Return (x, y) of the center of cell containing provided text 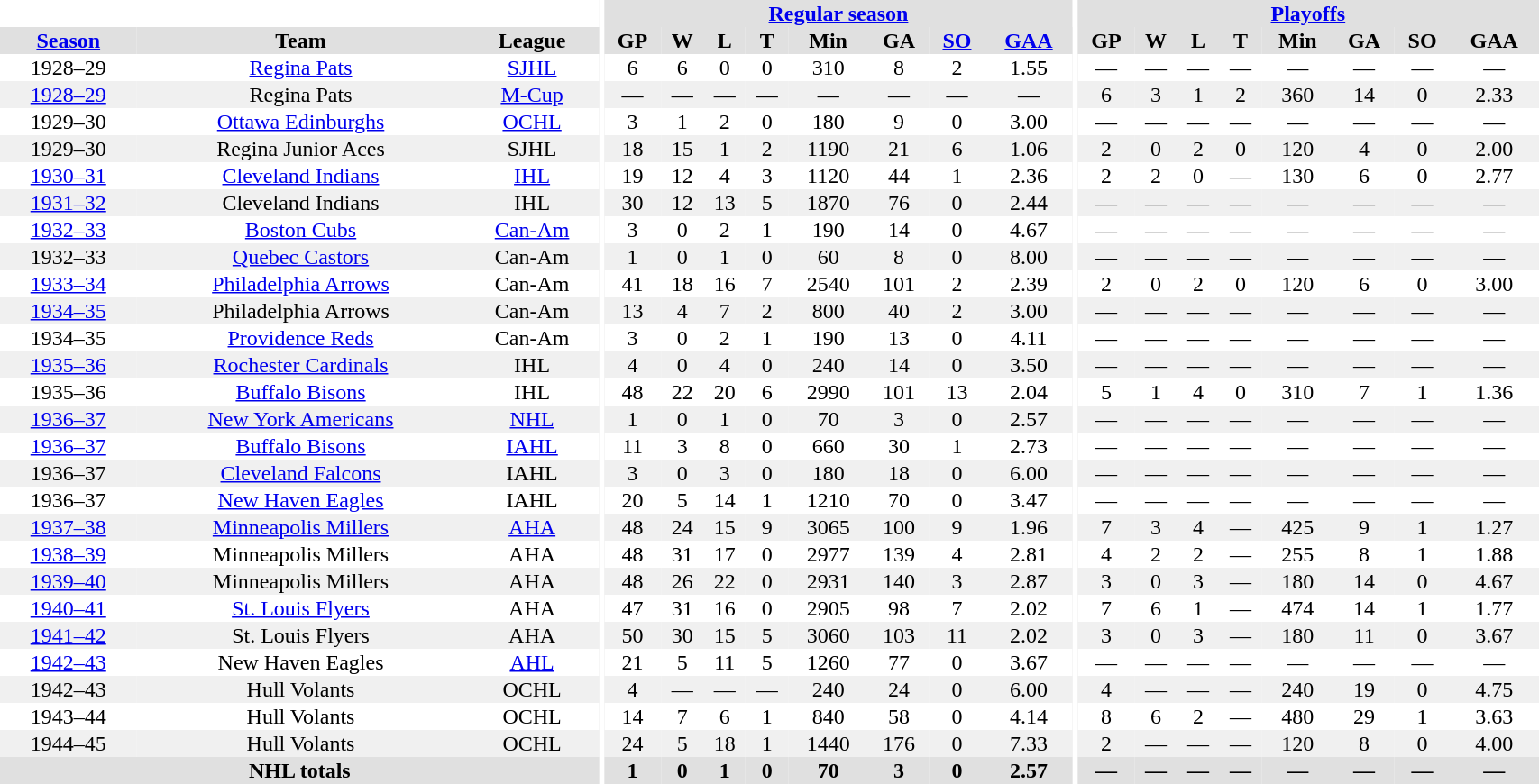
3065 (828, 527)
176 (899, 743)
103 (899, 635)
1941–42 (69, 635)
League (532, 41)
Ottawa Edinburghs (301, 122)
140 (899, 581)
1944–45 (69, 743)
1210 (828, 500)
800 (828, 311)
8.00 (1029, 257)
2.36 (1029, 176)
3.47 (1029, 500)
98 (899, 608)
255 (1298, 554)
Cleveland Falcons (301, 473)
1938–39 (69, 554)
425 (1298, 527)
2977 (828, 554)
Rochester Cardinals (301, 365)
474 (1298, 608)
4.00 (1494, 743)
41 (633, 284)
Team (301, 41)
1.88 (1494, 554)
77 (899, 662)
Playoffs (1307, 14)
2.77 (1494, 176)
4.11 (1029, 338)
1930–31 (69, 176)
1190 (828, 149)
1931–32 (69, 203)
1.27 (1494, 527)
29 (1364, 716)
139 (899, 554)
1943–44 (69, 716)
60 (828, 257)
1.06 (1029, 149)
130 (1298, 176)
2.44 (1029, 203)
AHL (532, 662)
3.50 (1029, 365)
58 (899, 716)
2.39 (1029, 284)
47 (633, 608)
4.75 (1494, 689)
1939–40 (69, 581)
NHL totals (299, 770)
2.73 (1029, 446)
NHL (532, 419)
1940–41 (69, 608)
3060 (828, 635)
2.87 (1029, 581)
M-Cup (532, 95)
1120 (828, 176)
1.96 (1029, 527)
Regular season (838, 14)
2905 (828, 608)
2.04 (1029, 392)
Regina Junior Aces (301, 149)
3.63 (1494, 716)
1.77 (1494, 608)
2.00 (1494, 149)
840 (828, 716)
50 (633, 635)
660 (828, 446)
4.14 (1029, 716)
7.33 (1029, 743)
17 (725, 554)
480 (1298, 716)
Boston Cubs (301, 230)
Season (69, 41)
2540 (828, 284)
2.33 (1494, 95)
New York Americans (301, 419)
1870 (828, 203)
1933–34 (69, 284)
2990 (828, 392)
Quebec Castors (301, 257)
360 (1298, 95)
44 (899, 176)
1260 (828, 662)
100 (899, 527)
26 (682, 581)
2931 (828, 581)
1.36 (1494, 392)
1937–38 (69, 527)
1.55 (1029, 68)
Providence Reds (301, 338)
40 (899, 311)
76 (899, 203)
1440 (828, 743)
2.81 (1029, 554)
